Provide the [X, Y] coordinate of the cell's center where the given text is located.  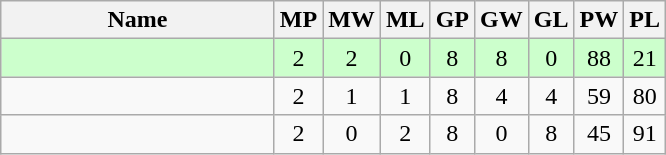
PW [599, 20]
Name [138, 20]
91 [645, 134]
GL [551, 20]
MP [298, 20]
88 [599, 58]
ML [405, 20]
PL [645, 20]
80 [645, 96]
21 [645, 58]
59 [599, 96]
45 [599, 134]
GW [502, 20]
GP [452, 20]
MW [352, 20]
